Scan for the cell matching the given text and deliver its (X, Y) coordinate at center. 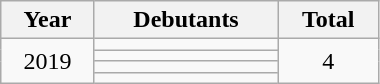
Total (328, 20)
Year (48, 20)
Debutants (186, 20)
4 (328, 61)
2019 (48, 61)
